Find where the given text appears and provide that cell's center as (X, Y) coordinate. 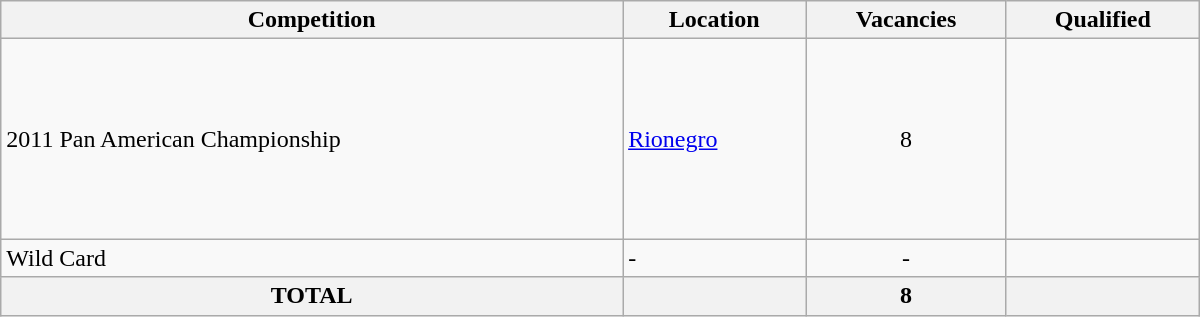
Qualified (1102, 20)
Competition (312, 20)
Wild Card (312, 258)
TOTAL (312, 296)
Rionegro (714, 139)
Location (714, 20)
Vacancies (906, 20)
2011 Pan American Championship (312, 139)
